Scan for the cell matching the given text and deliver its (X, Y) coordinate at center. 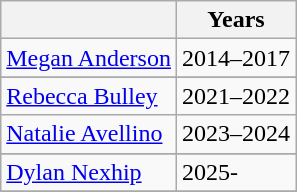
2025- (236, 172)
Dylan Nexhip (89, 172)
2023–2024 (236, 134)
Years (236, 20)
Rebecca Bulley (89, 96)
Megan Anderson (89, 58)
2021–2022 (236, 96)
Natalie Avellino (89, 134)
2014–2017 (236, 58)
